Identify which cell holds the provided text, then report its (X, Y) central coordinate. 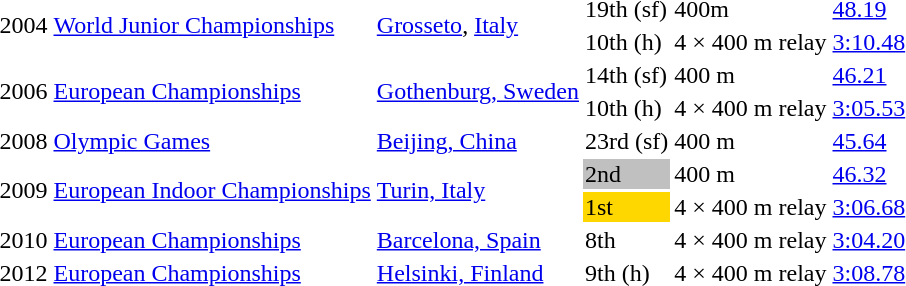
14th (sf) (626, 75)
Olympic Games (212, 141)
European Indoor Championships (212, 190)
Barcelona, Spain (478, 240)
Gothenburg, Sweden (478, 92)
Turin, Italy (478, 190)
1st (626, 207)
Beijing, China (478, 141)
2nd (626, 174)
8th (626, 240)
23rd (sf) (626, 141)
